Capture the cell that displays the provided text and extract its (X, Y) central coordinate. 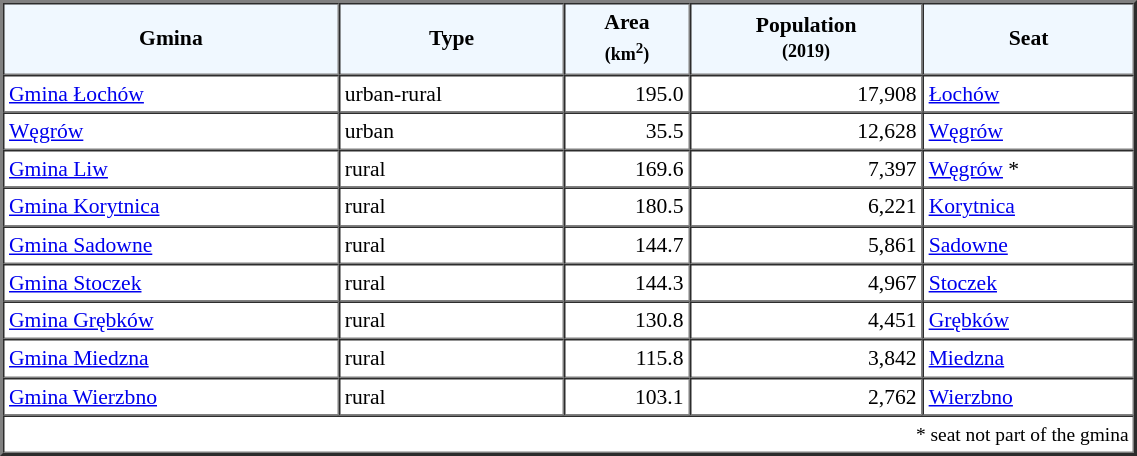
Gmina Stoczek (171, 283)
35.5 (626, 131)
Area(km2) (626, 38)
Type (452, 38)
Sadowne (1029, 245)
5,861 (806, 245)
195.0 (626, 93)
7,397 (806, 169)
12,628 (806, 131)
urban (452, 131)
Gmina (171, 38)
Grębków (1029, 321)
169.6 (626, 169)
Gmina Łochów (171, 93)
Wierzbno (1029, 396)
115.8 (626, 359)
Stoczek (1029, 283)
4,451 (806, 321)
Gmina Sadowne (171, 245)
6,221 (806, 207)
2,762 (806, 396)
Gmina Miedzna (171, 359)
Seat (1029, 38)
Gmina Grębków (171, 321)
urban-rural (452, 93)
Węgrów * (1029, 169)
180.5 (626, 207)
Łochów (1029, 93)
17,908 (806, 93)
144.7 (626, 245)
Miedzna (1029, 359)
144.3 (626, 283)
Gmina Liw (171, 169)
130.8 (626, 321)
4,967 (806, 283)
Gmina Wierzbno (171, 396)
* seat not part of the gmina (569, 434)
Population(2019) (806, 38)
103.1 (626, 396)
Gmina Korytnica (171, 207)
3,842 (806, 359)
Korytnica (1029, 207)
